Provide the [X, Y] coordinate of the cell's center where the given text is located.  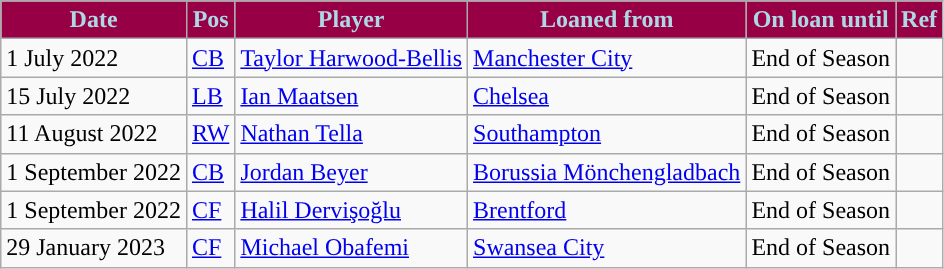
Pos [210, 20]
LB [210, 96]
Ref [920, 20]
Jordan Beyer [352, 172]
Ian Maatsen [352, 96]
Nathan Tella [352, 134]
Taylor Harwood-Bellis [352, 58]
Michael Obafemi [352, 248]
Player [352, 20]
Date [94, 20]
Halil Dervişoğlu [352, 210]
Swansea City [607, 248]
Southampton [607, 134]
On loan until [821, 20]
Brentford [607, 210]
Loaned from [607, 20]
15 July 2022 [94, 96]
Manchester City [607, 58]
1 July 2022 [94, 58]
Borussia Mönchengladbach [607, 172]
11 August 2022 [94, 134]
RW [210, 134]
Chelsea [607, 96]
29 January 2023 [94, 248]
